Identify which cell holds the provided text, then report its [x, y] central coordinate. 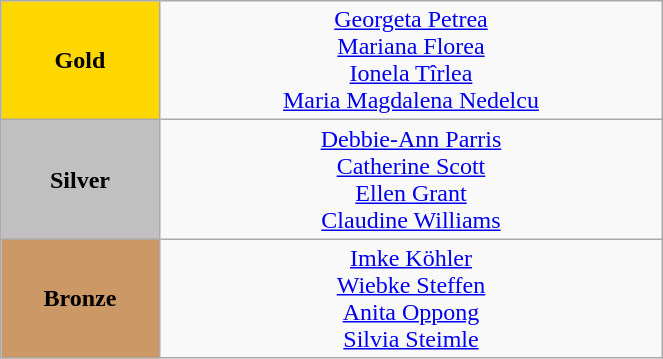
Debbie-Ann ParrisCatherine ScottEllen GrantClaudine Williams [411, 180]
Imke KöhlerWiebke SteffenAnita OppongSilvia Steimle [411, 298]
Silver [80, 180]
Georgeta PetreaMariana FloreaIonela TîrleaMaria Magdalena Nedelcu [411, 60]
Bronze [80, 298]
Gold [80, 60]
